Determine the [x, y] coordinate at the center of the cell enclosing the given text.  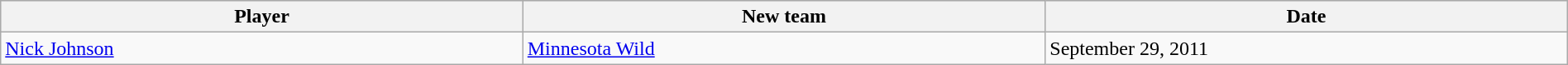
September 29, 2011 [1307, 48]
Date [1307, 17]
Player [262, 17]
New team [784, 17]
Nick Johnson [262, 48]
Minnesota Wild [784, 48]
